Return (X, Y) of the center of cell containing provided text 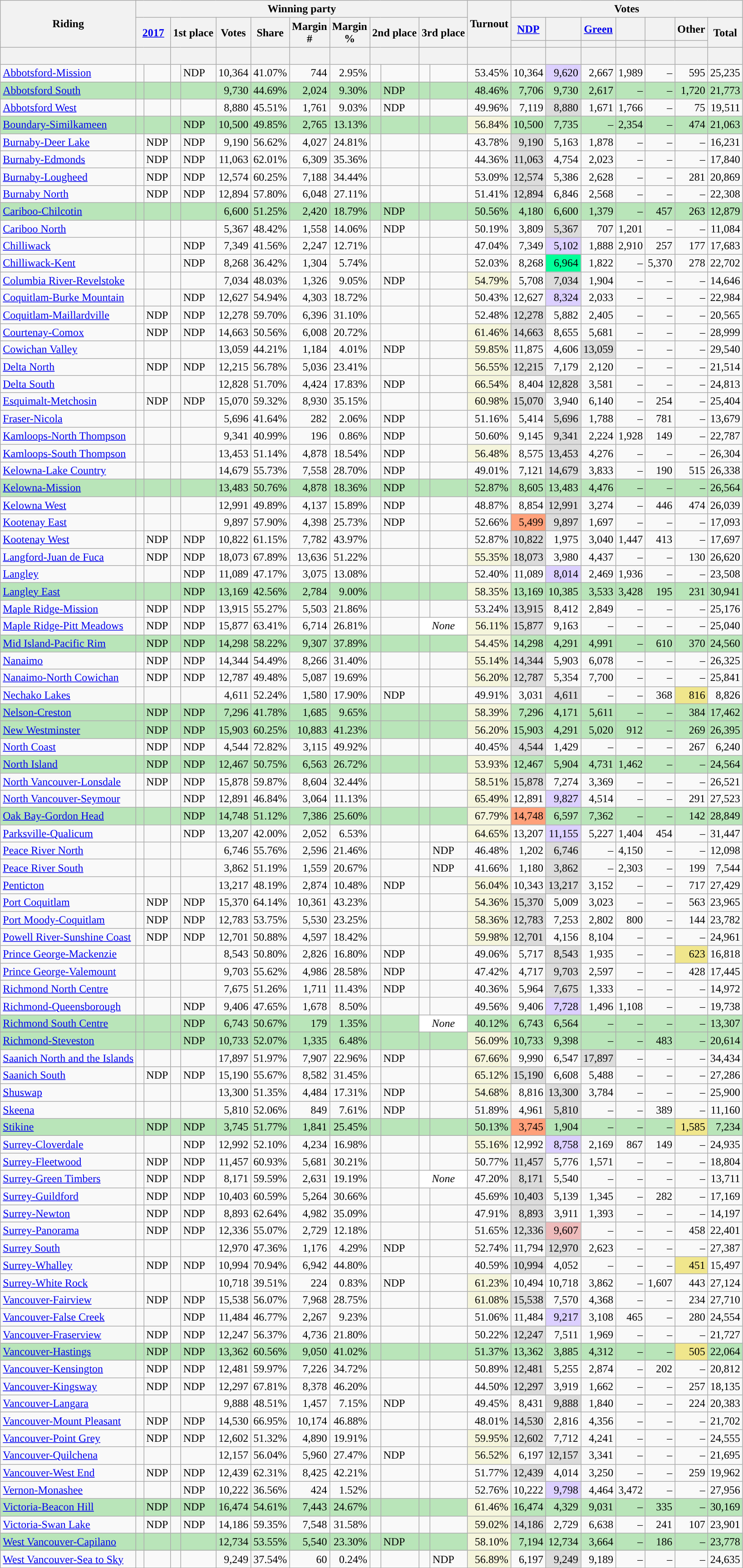
8.50% (349, 1006)
17,697 (725, 540)
1,202 (528, 851)
1,184 (310, 350)
9,607 (564, 1231)
1,936 (631, 574)
446 (660, 505)
Penticton (68, 885)
2,023 (598, 159)
2,816 (564, 1421)
Vernon-Monashee (68, 1490)
278 (691, 263)
3,108 (598, 1317)
6,240 (725, 747)
4,312 (598, 1352)
19.19% (349, 1179)
North Vancouver-Seymour (68, 799)
26,304 (725, 453)
2.95% (349, 73)
Langley (68, 574)
9,050 (310, 1352)
51.06% (489, 1317)
Winning party (302, 9)
52.40% (489, 574)
17,169 (725, 1196)
7,712 (564, 1438)
Coquitlam-Maillardville (68, 315)
67.89% (271, 557)
51.37% (489, 1352)
Chilliwack-Kent (68, 263)
50.88% (271, 937)
4,356 (598, 1421)
2,910 (631, 246)
2,596 (310, 851)
36.42% (271, 263)
13,711 (725, 1179)
1,393 (598, 1213)
52.24% (271, 695)
4.29% (349, 1248)
47.17% (271, 574)
4,731 (598, 764)
1,711 (310, 989)
2,267 (310, 1317)
0.86% (349, 436)
195 (660, 592)
53.45% (489, 73)
22,984 (725, 298)
46.20% (349, 1386)
13,636 (310, 557)
4,027 (310, 142)
Richmond South Centre (68, 1023)
Kelowna West (68, 505)
8,582 (310, 1075)
22,064 (725, 1352)
1,108 (631, 1006)
60.59% (271, 1196)
48.42% (271, 228)
199 (691, 868)
368 (660, 695)
Share (271, 33)
5,414 (528, 419)
4,514 (598, 799)
717 (691, 885)
6,564 (564, 1023)
5,499 (528, 523)
56.62% (271, 142)
27.47% (349, 1455)
3,533 (598, 592)
8,758 (564, 1144)
8,266 (310, 661)
17.90% (349, 695)
41.23% (349, 730)
Surrey-Green Timbers (68, 1179)
51.12% (271, 816)
Prince George-Mackenzie (68, 954)
53.93% (489, 764)
41.56% (271, 246)
6,964 (564, 263)
49.01% (489, 470)
Skeena (68, 1110)
Boundary-Similkameen (68, 125)
9.23% (349, 1317)
Margin% (349, 33)
27,956 (725, 1490)
56.11% (489, 626)
18.79% (349, 211)
50.19% (489, 228)
9.00% (349, 592)
30.21% (349, 1162)
Stikine (68, 1127)
3rd place (443, 33)
43.78% (489, 142)
57.80% (271, 194)
6,563 (310, 764)
22,401 (725, 1231)
22.96% (349, 1058)
19,511 (725, 108)
54.79% (489, 281)
1,326 (310, 281)
27,286 (725, 1075)
Other (691, 29)
40.59% (489, 1265)
1,580 (310, 695)
55.35% (489, 557)
Vancouver-Kingsway (68, 1386)
Fraser-Nicola (68, 419)
37.89% (349, 643)
64.14% (271, 902)
10,494 (528, 1282)
1,201 (631, 228)
4,597 (310, 937)
3,075 (310, 574)
5,264 (310, 1196)
55.07% (271, 1231)
1,969 (598, 1334)
Powell River-Sunshine Coast (68, 937)
2017 (153, 33)
1,345 (598, 1196)
Vancouver-False Creek (68, 1317)
66.54% (489, 384)
5,370 (660, 263)
5,882 (564, 315)
61.15% (271, 540)
1,379 (598, 211)
4,171 (564, 712)
234 (691, 1300)
9.30% (349, 90)
2,052 (310, 833)
35.09% (349, 1213)
3,250 (598, 1473)
4,717 (528, 971)
1,840 (598, 1404)
27,429 (725, 885)
1,671 (598, 108)
18.36% (349, 488)
7.61% (349, 1110)
454 (660, 833)
58.36% (489, 920)
4,368 (598, 1300)
40.12% (489, 1023)
51.65% (489, 1231)
47.20% (489, 1179)
7,511 (564, 1334)
1,788 (598, 419)
9,620 (564, 73)
9,031 (598, 1507)
6,048 (310, 194)
55.67% (271, 1075)
58.22% (271, 643)
55.14% (489, 661)
13,679 (725, 419)
3,341 (598, 1455)
7,548 (310, 1524)
3,115 (310, 747)
West Vancouver-Sea to Sky (68, 1559)
North Coast (68, 747)
2.06% (349, 419)
Vancouver-Mount Pleasant (68, 1421)
42.21% (349, 1473)
6,140 (598, 401)
Port Moody-Coquitlam (68, 920)
2,169 (598, 1144)
28,999 (725, 332)
Kootenay East (68, 523)
22,787 (725, 436)
1,304 (310, 263)
5,717 (528, 954)
35.15% (349, 401)
New Westminster (68, 730)
8,605 (528, 488)
179 (310, 1023)
196 (310, 436)
59.35% (271, 1524)
7,728 (564, 1006)
51.97% (271, 1058)
2,849 (598, 609)
428 (691, 971)
59.59% (271, 1179)
1,697 (598, 523)
370 (691, 643)
21,514 (725, 367)
21,727 (725, 1334)
25,404 (725, 401)
0.83% (349, 1282)
45.69% (489, 1196)
Kelowna-Lake Country (68, 470)
51.89% (489, 1110)
7,443 (310, 1507)
2,628 (598, 177)
6,597 (564, 816)
51.22% (349, 557)
44.36% (489, 159)
55.27% (271, 609)
52.03% (489, 263)
25,235 (725, 73)
263 (691, 211)
Margin# (310, 33)
Saanich South (68, 1075)
14.06% (349, 228)
Saanich North and the Islands (68, 1058)
13,307 (725, 1023)
42.56% (271, 592)
Surrey-Cloverdale (68, 1144)
Surrey-Fleetwood (68, 1162)
67.81% (271, 1386)
6,638 (598, 1524)
9,307 (310, 643)
23.25% (349, 920)
1,841 (310, 1127)
Cariboo-Chilcotin (68, 211)
28.75% (349, 1300)
60.98% (489, 401)
24,555 (725, 1438)
1,989 (631, 73)
267 (691, 747)
744 (310, 73)
9,827 (564, 799)
1,447 (631, 540)
65.12% (489, 1075)
1,720 (691, 90)
3,784 (598, 1093)
451 (691, 1265)
1,761 (310, 108)
13.08% (349, 574)
177 (691, 246)
53.09% (489, 177)
6,078 (598, 661)
47.91% (489, 1213)
5.74% (349, 263)
3,152 (598, 885)
3,833 (598, 470)
20,565 (725, 315)
18,804 (725, 1162)
4,137 (310, 505)
60 (310, 1559)
17,445 (725, 971)
5,488 (598, 1075)
28,849 (725, 816)
Riding (68, 24)
4,736 (310, 1334)
54.45% (489, 643)
259 (691, 1473)
Langley East (68, 592)
46.48% (489, 851)
144 (691, 920)
Columbia River-Revelstoke (68, 281)
29,540 (725, 350)
52.66% (489, 523)
781 (660, 419)
8,655 (564, 332)
49.56% (489, 1006)
2,247 (310, 246)
18.72% (349, 298)
59.32% (271, 401)
623 (691, 954)
Vancouver-Kensington (68, 1369)
14,646 (725, 281)
27,710 (725, 1300)
56.07% (271, 1300)
5,776 (564, 1162)
1,180 (528, 868)
1,607 (660, 1282)
23,508 (725, 574)
9.03% (349, 108)
Delta South (68, 384)
54.61% (271, 1507)
67.79% (489, 816)
7,706 (528, 90)
25,176 (725, 609)
4,241 (598, 1438)
5,227 (598, 833)
26.81% (349, 626)
4,424 (310, 384)
56.37% (271, 1334)
2,784 (310, 592)
41.64% (271, 419)
2,024 (310, 90)
Langford-Juan de Fuca (68, 557)
Vancouver-Fraserview (68, 1334)
3,664 (598, 1542)
413 (660, 540)
21,063 (725, 125)
50.76% (271, 488)
6.48% (349, 1040)
Turnout (489, 24)
24.81% (349, 142)
51.70% (271, 384)
41.02% (349, 1352)
335 (660, 1507)
Surrey-Newton (68, 1213)
24,554 (725, 1317)
25,841 (725, 678)
5,354 (564, 678)
Kootenay West (68, 540)
7,362 (598, 816)
281 (691, 177)
4,961 (528, 1110)
4,234 (310, 1144)
11,875 (528, 350)
389 (660, 1110)
7.15% (349, 1404)
2,568 (598, 194)
4,464 (598, 1490)
Peace River North (68, 851)
51.14% (271, 453)
5,139 (564, 1196)
23.30% (349, 1542)
11.13% (349, 799)
52.48% (489, 315)
47.42% (489, 971)
63.41% (271, 626)
51.32% (271, 1438)
563 (691, 902)
51.25% (271, 211)
4,991 (598, 643)
21.46% (349, 851)
2,420 (310, 211)
2,631 (310, 1179)
424 (310, 1490)
Richmond North Centre (68, 989)
1,678 (310, 1006)
24,813 (725, 384)
26,620 (725, 557)
35.36% (349, 159)
39.51% (271, 1282)
50.13% (489, 1127)
Nanaimo-North Cowichan (68, 678)
1,822 (598, 263)
14,972 (725, 989)
23,782 (725, 920)
3,274 (598, 505)
10,361 (310, 902)
27,523 (725, 799)
50.75% (271, 764)
1,404 (631, 833)
Green (598, 29)
4,986 (310, 971)
4,398 (310, 523)
25,900 (725, 1093)
6,008 (310, 332)
291 (691, 799)
2,303 (631, 868)
31.10% (349, 315)
Burnaby-Lougheed (68, 177)
16,818 (725, 954)
56.89% (489, 1559)
54.49% (271, 661)
1,585 (691, 1127)
5,708 (528, 281)
8,826 (725, 695)
20,614 (725, 1040)
41.07% (271, 73)
21,773 (725, 90)
Burnaby-Edmonds (68, 159)
8,854 (528, 505)
59.97% (271, 1369)
43.23% (349, 902)
5,255 (564, 1369)
269 (691, 730)
8,575 (528, 453)
55.76% (271, 851)
1,571 (598, 1162)
21.80% (349, 1334)
Richmond-Steveston (68, 1040)
25.60% (349, 816)
49.91% (489, 695)
190 (660, 470)
7,119 (528, 108)
North Vancouver-Lonsdale (68, 781)
8,324 (564, 298)
202 (660, 1369)
50.89% (489, 1369)
2,765 (310, 125)
49.89% (271, 505)
42.00% (271, 833)
47.36% (271, 1248)
443 (691, 1282)
20,869 (725, 177)
1.52% (349, 1490)
27,387 (725, 1248)
48.51% (271, 1404)
1,335 (310, 1040)
12.18% (349, 1231)
13.13% (349, 125)
46.88% (349, 1421)
12.71% (349, 246)
1,662 (598, 1386)
54.36% (489, 902)
384 (691, 712)
55.16% (489, 1144)
48.01% (489, 1421)
1.35% (349, 1023)
48.19% (271, 885)
32.44% (349, 781)
Parksville-Qualicum (68, 833)
Richmond-Queensborough (68, 1006)
Total (725, 33)
21.86% (349, 609)
19.69% (349, 678)
58.10% (489, 1542)
Vancouver-Fairview (68, 1300)
Victoria-Swan Lake (68, 1524)
7,386 (310, 816)
4,890 (310, 1438)
1,496 (598, 1006)
53.75% (271, 920)
5,386 (564, 177)
55.62% (271, 971)
8,104 (598, 937)
3,428 (631, 592)
41.78% (271, 712)
0.24% (349, 1559)
1,975 (564, 540)
5,964 (528, 989)
7,735 (564, 125)
6.53% (349, 833)
Burnaby North (68, 194)
Vancouver-Hastings (68, 1352)
1,878 (598, 142)
56.78% (271, 367)
7,121 (528, 470)
18,135 (725, 1386)
7,253 (564, 920)
8,412 (564, 609)
52.76% (489, 1490)
66.95% (271, 1421)
23,965 (725, 902)
7,274 (564, 781)
Chilliwack (68, 246)
1,558 (310, 228)
5,020 (598, 730)
3,040 (598, 540)
26,039 (725, 505)
17.83% (349, 384)
457 (660, 211)
1,457 (310, 1404)
49.06% (489, 954)
36.56% (271, 1490)
4,156 (564, 937)
5,009 (564, 902)
Abbotsford West (68, 108)
56.52% (489, 1455)
51.26% (271, 989)
25.73% (349, 523)
5,102 (564, 246)
Nanaimo (68, 661)
31.45% (349, 1075)
231 (691, 592)
23.41% (349, 367)
41.66% (489, 868)
2,405 (598, 315)
Cowichan Valley (68, 350)
9,990 (528, 1058)
26,338 (725, 470)
4,014 (564, 1473)
Abbotsford South (68, 90)
9,217 (564, 1317)
610 (660, 643)
57.90% (271, 523)
849 (310, 1110)
52.07% (271, 1040)
Kelowna-Mission (68, 488)
West Vancouver-Capilano (68, 1542)
53.24% (489, 609)
9,145 (528, 436)
2,667 (598, 73)
40.99% (271, 436)
17.31% (349, 1093)
458 (691, 1231)
8,431 (528, 1404)
24,564 (725, 764)
Abbotsford-Mission (68, 73)
22,702 (725, 263)
Courtenay-Comox (68, 332)
44.80% (349, 1265)
3,885 (564, 1352)
Vancouver-West End (68, 1473)
49.96% (489, 108)
59.70% (271, 315)
50.43% (489, 298)
9,163 (564, 626)
1,766 (631, 108)
24,560 (725, 643)
60.93% (271, 1162)
9,189 (598, 1559)
52.74% (489, 1248)
44.69% (271, 90)
46.77% (271, 1317)
1,176 (310, 1248)
Burnaby-Deer Lake (68, 142)
3,911 (564, 1213)
49.85% (271, 125)
2,802 (598, 920)
Kamloops-North Thompson (68, 436)
12,879 (725, 211)
130 (691, 557)
70.94% (271, 1265)
186 (660, 1542)
7,570 (564, 1300)
11,160 (725, 1110)
515 (691, 470)
49.48% (271, 678)
4,052 (564, 1265)
595 (691, 73)
17,093 (725, 523)
1,462 (631, 764)
3,031 (528, 695)
34.44% (349, 177)
1,888 (598, 246)
59.98% (489, 937)
4,276 (598, 453)
51.19% (271, 868)
107 (691, 1524)
Surrey-Panorama (68, 1231)
5,611 (598, 712)
1,559 (310, 868)
49.92% (349, 747)
23,901 (725, 1524)
31.58% (349, 1524)
43.97% (349, 540)
241 (660, 1524)
48.03% (271, 281)
30,169 (725, 1507)
50.77% (489, 1162)
17,683 (725, 246)
1,935 (598, 954)
21,702 (725, 1421)
Port Coquitlam (68, 902)
7,700 (598, 678)
1,928 (631, 436)
7,558 (310, 470)
9.05% (349, 281)
26,521 (725, 781)
75 (691, 108)
867 (631, 1144)
30,941 (725, 592)
12,098 (725, 851)
800 (631, 920)
2,469 (598, 574)
10,385 (564, 592)
4,150 (631, 851)
20,812 (725, 1369)
North Island (68, 764)
7,226 (310, 1369)
24,935 (725, 1144)
505 (691, 1352)
4,754 (564, 159)
56.48% (489, 453)
5,163 (564, 142)
6,309 (310, 159)
5,036 (310, 367)
11,155 (564, 833)
54.94% (271, 298)
Shuswap (68, 1093)
59.02% (489, 1524)
Mid Island-Pacific Rim (68, 643)
Surrey South (68, 1248)
1st place (193, 33)
25.45% (349, 1127)
20.72% (349, 332)
8,604 (310, 781)
45.51% (271, 108)
50.60% (489, 436)
10,343 (528, 885)
30.66% (349, 1196)
8,816 (528, 1093)
6,942 (310, 1265)
24.67% (349, 1507)
7,907 (310, 1058)
72.82% (271, 747)
60.56% (271, 1352)
56.84% (489, 125)
6,547 (564, 1058)
Cariboo North (68, 228)
2,617 (598, 90)
Esquimalt-Metchosin (68, 401)
5,960 (310, 1455)
46.84% (271, 799)
7,544 (725, 868)
37.54% (271, 1559)
3,064 (310, 799)
16,231 (725, 142)
50.67% (271, 1023)
Coquitlam-Burke Mountain (68, 298)
22,308 (725, 194)
34,434 (725, 1058)
3,472 (631, 1490)
3,369 (598, 781)
58.35% (489, 592)
47.65% (271, 1006)
40.36% (489, 989)
62.31% (271, 1473)
18.54% (349, 453)
24,961 (725, 937)
4,303 (310, 298)
280 (691, 1317)
59.87% (271, 781)
2,354 (631, 125)
26,564 (725, 488)
8,425 (310, 1473)
4,437 (598, 557)
59.85% (489, 350)
19.91% (349, 1438)
483 (660, 1040)
7,234 (725, 1127)
11.43% (349, 989)
Delta North (68, 367)
Victoria-Beacon Hill (68, 1507)
40.45% (489, 747)
23,778 (725, 1542)
18.42% (349, 937)
16.80% (349, 954)
61.08% (489, 1300)
24,635 (725, 1559)
6,396 (310, 315)
1,333 (598, 989)
Vancouver-Quilchena (68, 1455)
15,497 (725, 1265)
44.50% (489, 1386)
58.51% (489, 781)
9.65% (349, 712)
15.89% (349, 505)
26,325 (725, 661)
5,903 (564, 661)
65.49% (489, 799)
11,084 (725, 228)
4,329 (564, 1507)
20,383 (725, 1404)
59.95% (489, 1438)
Surrey-Whalley (68, 1265)
56.09% (489, 1040)
14,197 (725, 1213)
2,597 (598, 971)
21,695 (725, 1455)
1,429 (564, 747)
11,794 (528, 1248)
Surrey-Guildford (68, 1196)
2,033 (598, 298)
142 (691, 816)
28.58% (349, 971)
51.16% (489, 419)
26,395 (725, 730)
3,980 (564, 557)
5,530 (310, 920)
62.64% (271, 1213)
Vancouver-Langara (68, 1404)
53.55% (271, 1542)
50.22% (489, 1334)
Maple Ridge-Mission (68, 609)
6,714 (310, 626)
28.70% (349, 470)
50.80% (271, 954)
1,685 (310, 712)
58.39% (489, 712)
51.41% (489, 194)
Peace River South (68, 868)
912 (631, 730)
9,398 (564, 1040)
7,782 (310, 540)
8,014 (564, 574)
4,180 (528, 211)
Nechako Lakes (68, 695)
67.66% (489, 1058)
34.72% (349, 1369)
2,224 (598, 436)
3,809 (528, 228)
51.35% (271, 1093)
4,476 (598, 488)
17,462 (725, 712)
49.45% (489, 1404)
48.87% (489, 505)
61.23% (489, 1282)
3,023 (598, 902)
48.46% (489, 90)
8,930 (310, 401)
Oak Bay-Gordon Head (68, 816)
6,608 (564, 1075)
Kamloops-South Thompson (68, 453)
52.10% (271, 1144)
254 (660, 401)
25,040 (725, 626)
Maple Ridge-Pitt Meadows (68, 626)
816 (691, 695)
56.55% (489, 367)
47.04% (489, 246)
10,883 (310, 730)
2,826 (310, 954)
44.21% (271, 350)
4,982 (310, 1213)
Prince George-Valemount (68, 971)
7,179 (564, 367)
10.48% (349, 885)
27,124 (725, 1282)
20.67% (349, 868)
26.72% (349, 764)
4.01% (349, 350)
5,503 (310, 609)
64.65% (489, 833)
10,174 (310, 1421)
7,188 (310, 177)
52.06% (271, 1110)
55.73% (271, 470)
5,087 (310, 678)
Surrey-White Rock (68, 1282)
3,581 (598, 384)
62.01% (271, 159)
707 (598, 228)
465 (631, 1317)
3,919 (564, 1386)
8,404 (528, 384)
5,904 (564, 764)
2nd place (394, 33)
17,840 (725, 159)
9,798 (564, 1490)
2,623 (598, 1248)
7,194 (528, 1542)
19,738 (725, 1006)
31,447 (725, 833)
19,962 (725, 1473)
27.11% (349, 194)
6,846 (564, 194)
4,606 (564, 350)
Vancouver-Point Grey (68, 1438)
54.68% (489, 1093)
3,940 (564, 401)
7,968 (310, 1300)
8,378 (310, 1386)
31.40% (349, 661)
Nelson-Creston (68, 712)
16.98% (349, 1144)
2,120 (598, 367)
4,484 (310, 1093)
